Return the [X, Y] coordinate for the center point of the cell that contains the specified text.  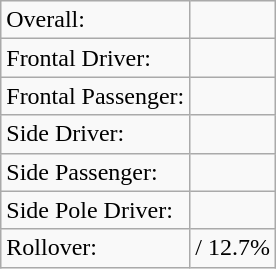
Overall: [96, 20]
Side Passenger: [96, 172]
Side Driver: [96, 134]
Frontal Passenger: [96, 96]
Frontal Driver: [96, 58]
Side Pole Driver: [96, 210]
Rollover: [96, 248]
/ 12.7% [233, 248]
